Return the [X, Y] coordinate for the center point of the cell that contains the specified text.  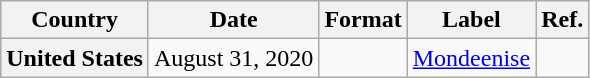
Date [233, 20]
United States [75, 58]
Mondeenise [471, 58]
Ref. [562, 20]
August 31, 2020 [233, 58]
Label [471, 20]
Format [363, 20]
Country [75, 20]
